Output the [X, Y] coordinate of the center of the cell containing the given text.  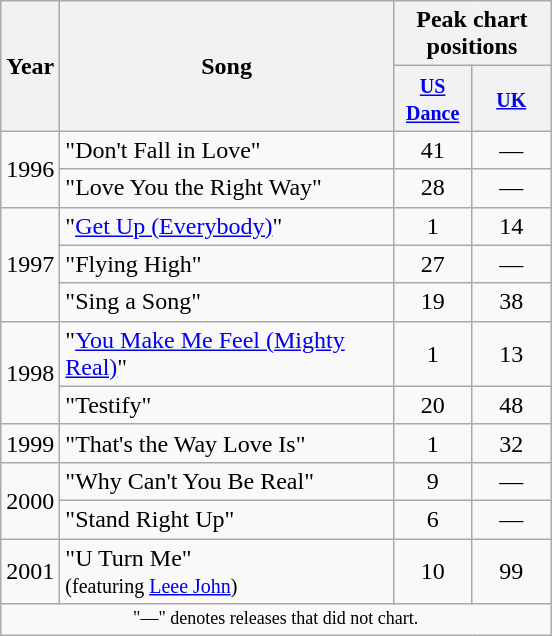
1997 [30, 264]
19 [432, 302]
99 [512, 570]
Peak chart positions [472, 34]
6 [432, 519]
32 [512, 443]
"—" denotes releases that did not chart. [276, 620]
10 [432, 570]
28 [432, 188]
"U Turn Me" (featuring Leee John) [227, 570]
9 [432, 481]
41 [432, 150]
"Love You the Right Way" [227, 188]
13 [512, 354]
38 [512, 302]
"You Make Me Feel (Mighty Real)" [227, 354]
"Stand Right Up" [227, 519]
"Get Up (Everybody)" [227, 226]
"Sing a Song" [227, 302]
14 [512, 226]
1996 [30, 169]
2000 [30, 500]
"That's the Way Love Is" [227, 443]
US Dance [432, 98]
20 [432, 405]
1999 [30, 443]
"Don't Fall in Love" [227, 150]
"Why Can't You Be Real" [227, 481]
27 [432, 264]
Song [227, 66]
UK [512, 98]
Year [30, 66]
48 [512, 405]
2001 [30, 570]
1998 [30, 372]
"Testify" [227, 405]
"Flying High" [227, 264]
